Capture the cell that displays the provided text and extract its (X, Y) central coordinate. 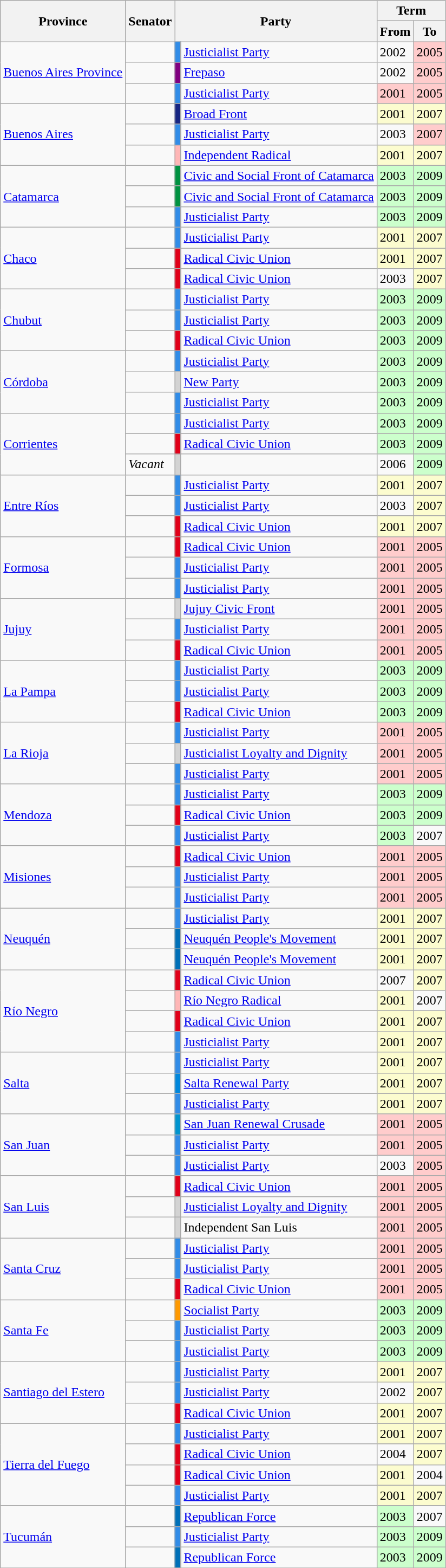
Río Negro (63, 1011)
From (395, 31)
New Party (279, 382)
Río Negro Radical (279, 1001)
Independent San Luis (279, 1227)
Buenos Aires (63, 134)
Santa Fe (63, 1331)
Independent Radical (279, 155)
La Rioja (63, 753)
Mendoza (63, 815)
Jujuy (63, 630)
La Pampa (63, 691)
Corrientes (63, 444)
To (430, 31)
Chaco (63, 258)
Party (276, 21)
Misiones (63, 877)
Neuquén (63, 939)
Córdoba (63, 382)
Province (63, 21)
Buenos Aires Province (63, 73)
Chubut (63, 320)
Santa Cruz (63, 1268)
Salta (63, 1083)
Vacant (150, 464)
2006 (395, 464)
Frepaso (279, 73)
San Juan (63, 1145)
Formosa (63, 567)
Jujuy Civic Front (279, 609)
Broad Front (279, 114)
San Luis (63, 1207)
Socialist Party (279, 1310)
Tucumán (63, 1537)
Entre Ríos (63, 506)
Senator (150, 21)
Salta Renewal Party (279, 1083)
Santiago del Estero (63, 1392)
San Juan Renewal Crusade (279, 1124)
Term (411, 11)
Catamarca (63, 196)
Tierra del Fuego (63, 1465)
